Return the (x, y) coordinate for the center point of the cell that contains the specified text.  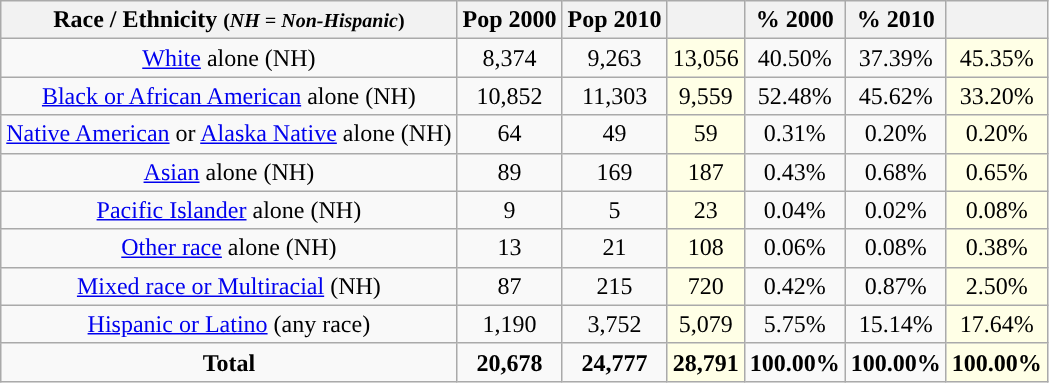
23 (706, 210)
0.42% (794, 286)
215 (614, 286)
64 (510, 134)
2.50% (996, 286)
1,190 (510, 324)
Total (229, 362)
33.20% (996, 96)
20,678 (510, 362)
13 (510, 248)
17.64% (996, 324)
% 2010 (896, 20)
169 (614, 172)
% 2000 (794, 20)
45.35% (996, 58)
0.04% (794, 210)
24,777 (614, 362)
Native American or Alaska Native alone (NH) (229, 134)
Black or African American alone (NH) (229, 96)
87 (510, 286)
Pop 2000 (510, 20)
0.31% (794, 134)
Other race alone (NH) (229, 248)
49 (614, 134)
0.38% (996, 248)
13,056 (706, 58)
Asian alone (NH) (229, 172)
5.75% (794, 324)
40.50% (794, 58)
59 (706, 134)
37.39% (896, 58)
52.48% (794, 96)
0.65% (996, 172)
10,852 (510, 96)
0.06% (794, 248)
187 (706, 172)
5,079 (706, 324)
11,303 (614, 96)
15.14% (896, 324)
45.62% (896, 96)
21 (614, 248)
5 (614, 210)
Pop 2010 (614, 20)
89 (510, 172)
9 (510, 210)
0.87% (896, 286)
108 (706, 248)
9,263 (614, 58)
8,374 (510, 58)
Mixed race or Multiracial (NH) (229, 286)
0.43% (794, 172)
0.68% (896, 172)
Pacific Islander alone (NH) (229, 210)
Race / Ethnicity (NH = Non-Hispanic) (229, 20)
0.02% (896, 210)
28,791 (706, 362)
9,559 (706, 96)
Hispanic or Latino (any race) (229, 324)
720 (706, 286)
3,752 (614, 324)
White alone (NH) (229, 58)
